Determine the [x, y] coordinate at the center of the cell enclosing the given text.  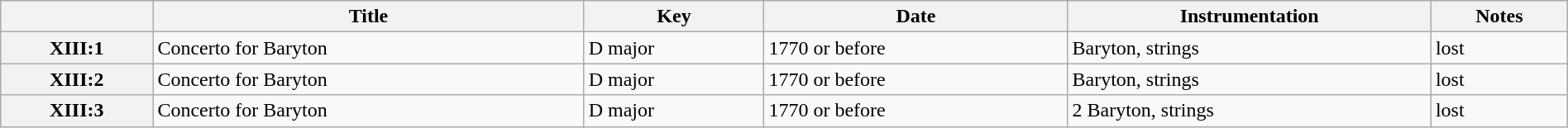
Key [674, 17]
XIII:2 [77, 79]
Title [369, 17]
Instrumentation [1249, 17]
2 Baryton, strings [1249, 111]
Notes [1499, 17]
XIII:3 [77, 111]
Date [916, 17]
XIII:1 [77, 48]
